For the text-containing cell, return its midpoint in [x, y] coordinate format. 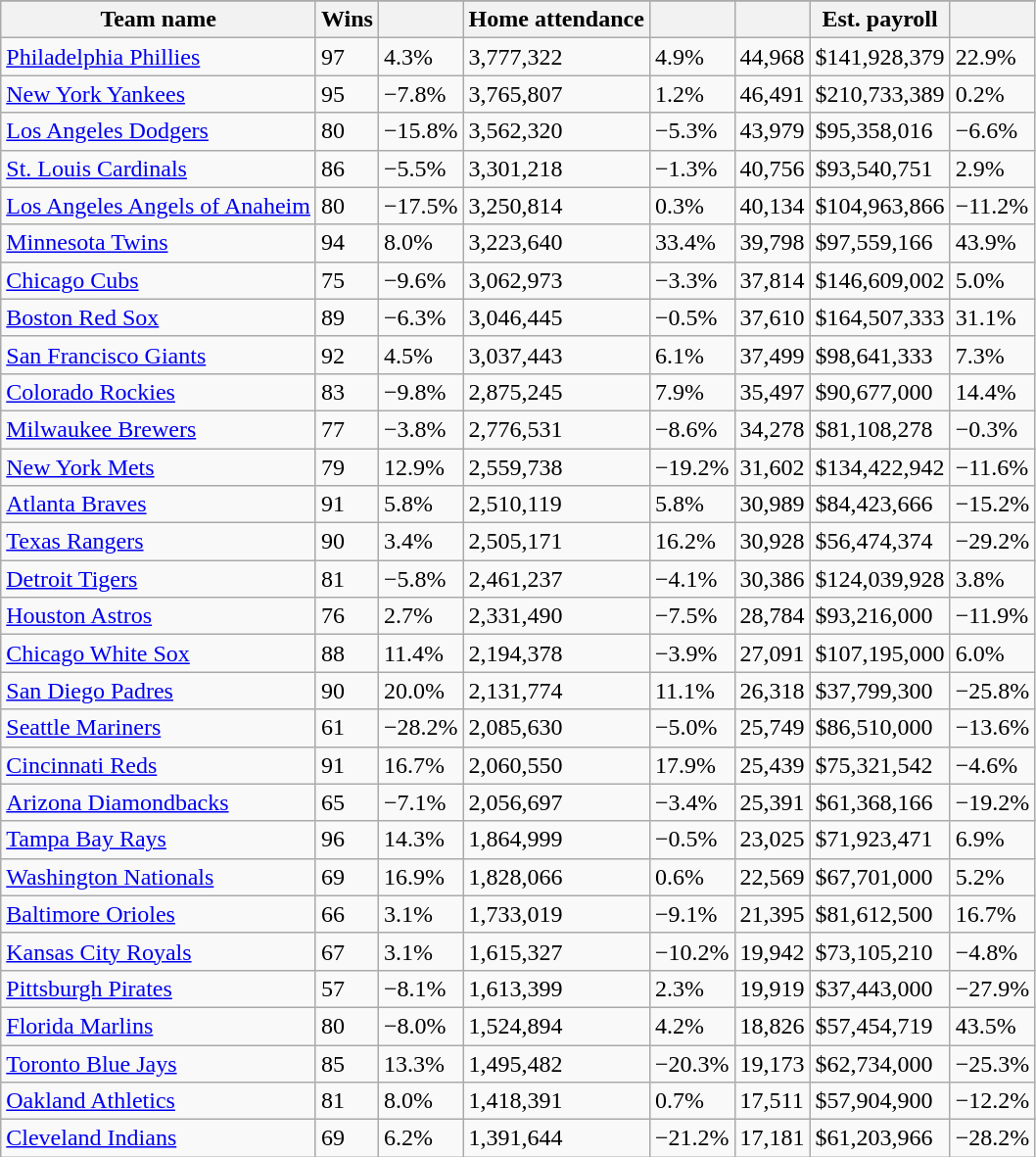
Seattle Mariners [159, 728]
7.9% [691, 392]
14.4% [993, 392]
0.2% [993, 94]
−6.3% [421, 317]
2,776,531 [556, 429]
2,331,490 [556, 616]
Milwaukee Brewers [159, 429]
16.2% [691, 542]
−7.8% [421, 94]
$98,641,333 [879, 355]
New York Yankees [159, 94]
1,864,999 [556, 840]
20.0% [421, 691]
3,062,973 [556, 280]
−8.0% [421, 1026]
3,037,443 [556, 355]
$81,108,278 [879, 429]
−8.1% [421, 988]
Detroit Tigers [159, 579]
23,025 [772, 840]
Oakland Athletics [159, 1101]
2,056,697 [556, 802]
$67,701,000 [879, 877]
3,223,640 [556, 243]
San Francisco Giants [159, 355]
1,613,399 [556, 988]
2.9% [993, 169]
92 [347, 355]
3.8% [993, 579]
26,318 [772, 691]
6.0% [993, 653]
27,091 [772, 653]
−0.3% [993, 429]
2,510,119 [556, 505]
−25.3% [993, 1063]
0.3% [691, 206]
−3.3% [691, 280]
77 [347, 429]
6.1% [691, 355]
−9.8% [421, 392]
$75,321,542 [879, 765]
37,499 [772, 355]
3.4% [421, 542]
7.3% [993, 355]
76 [347, 616]
−7.1% [421, 802]
−3.4% [691, 802]
Los Angeles Dodgers [159, 131]
19,173 [772, 1063]
Cincinnati Reds [159, 765]
Minnesota Twins [159, 243]
Colorado Rockies [159, 392]
67 [347, 951]
Los Angeles Angels of Anaheim [159, 206]
−4.6% [993, 765]
4.3% [421, 57]
4.5% [421, 355]
2,875,245 [556, 392]
1,495,482 [556, 1063]
3,046,445 [556, 317]
−11.6% [993, 467]
88 [347, 653]
12.9% [421, 467]
28,784 [772, 616]
$57,454,719 [879, 1026]
−7.5% [691, 616]
1.2% [691, 94]
95 [347, 94]
−4.8% [993, 951]
Pittsburgh Pirates [159, 988]
14.3% [421, 840]
34,278 [772, 429]
33.4% [691, 243]
3,250,814 [556, 206]
−1.3% [691, 169]
17.9% [691, 765]
1,524,894 [556, 1026]
−5.0% [691, 728]
83 [347, 392]
−21.2% [691, 1138]
$81,612,500 [879, 914]
Boston Red Sox [159, 317]
−12.2% [993, 1101]
$61,203,966 [879, 1138]
57 [347, 988]
Wins [347, 20]
0.7% [691, 1101]
Texas Rangers [159, 542]
Baltimore Orioles [159, 914]
−9.1% [691, 914]
30,928 [772, 542]
Atlanta Braves [159, 505]
−8.6% [691, 429]
−13.6% [993, 728]
$95,358,016 [879, 131]
19,919 [772, 988]
19,942 [772, 951]
$210,733,389 [879, 94]
85 [347, 1063]
1,615,327 [556, 951]
Cleveland Indians [159, 1138]
46,491 [772, 94]
2,085,630 [556, 728]
−15.2% [993, 505]
96 [347, 840]
$61,368,166 [879, 802]
−9.6% [421, 280]
$141,928,379 [879, 57]
Team name [159, 20]
$86,510,000 [879, 728]
25,439 [772, 765]
1,391,644 [556, 1138]
$37,799,300 [879, 691]
−3.9% [691, 653]
$73,105,210 [879, 951]
44,968 [772, 57]
30,386 [772, 579]
79 [347, 467]
Philadelphia Phillies [159, 57]
22.9% [993, 57]
5.2% [993, 877]
13.3% [421, 1063]
4.9% [691, 57]
30,989 [772, 505]
2,461,237 [556, 579]
11.4% [421, 653]
$71,923,471 [879, 840]
17,511 [772, 1101]
61 [347, 728]
−17.5% [421, 206]
2,194,378 [556, 653]
3,301,218 [556, 169]
89 [347, 317]
Chicago White Sox [159, 653]
3,765,807 [556, 94]
−25.8% [993, 691]
$57,904,900 [879, 1101]
−5.8% [421, 579]
2,559,738 [556, 467]
2,131,774 [556, 691]
Chicago Cubs [159, 280]
$56,474,374 [879, 542]
−6.6% [993, 131]
6.9% [993, 840]
97 [347, 57]
39,798 [772, 243]
Est. payroll [879, 20]
43.9% [993, 243]
−27.9% [993, 988]
−10.2% [691, 951]
Arizona Diamondbacks [159, 802]
0.6% [691, 877]
86 [347, 169]
3,562,320 [556, 131]
$134,422,942 [879, 467]
75 [347, 280]
1,733,019 [556, 914]
Florida Marlins [159, 1026]
Toronto Blue Jays [159, 1063]
18,826 [772, 1026]
St. Louis Cardinals [159, 169]
$146,609,002 [879, 280]
$97,559,166 [879, 243]
$84,423,666 [879, 505]
37,610 [772, 317]
31.1% [993, 317]
Home attendance [556, 20]
2,505,171 [556, 542]
$90,677,000 [879, 392]
$62,734,000 [879, 1063]
−20.3% [691, 1063]
37,814 [772, 280]
New York Mets [159, 467]
Tampa Bay Rays [159, 840]
25,391 [772, 802]
−5.5% [421, 169]
1,418,391 [556, 1101]
−3.8% [421, 429]
65 [347, 802]
−15.8% [421, 131]
$37,443,000 [879, 988]
40,134 [772, 206]
−5.3% [691, 131]
2,060,550 [556, 765]
94 [347, 243]
2.7% [421, 616]
Washington Nationals [159, 877]
$93,216,000 [879, 616]
35,497 [772, 392]
6.2% [421, 1138]
−29.2% [993, 542]
11.1% [691, 691]
40,756 [772, 169]
66 [347, 914]
21,395 [772, 914]
16.9% [421, 877]
$107,195,000 [879, 653]
17,181 [772, 1138]
43,979 [772, 131]
−4.1% [691, 579]
43.5% [993, 1026]
22,569 [772, 877]
2.3% [691, 988]
Houston Astros [159, 616]
San Diego Padres [159, 691]
$104,963,866 [879, 206]
Kansas City Royals [159, 951]
5.0% [993, 280]
3,777,322 [556, 57]
$93,540,751 [879, 169]
4.2% [691, 1026]
−11.9% [993, 616]
$164,507,333 [879, 317]
$124,039,928 [879, 579]
1,828,066 [556, 877]
31,602 [772, 467]
−11.2% [993, 206]
25,749 [772, 728]
